Return (X, Y) of the center of cell containing provided text 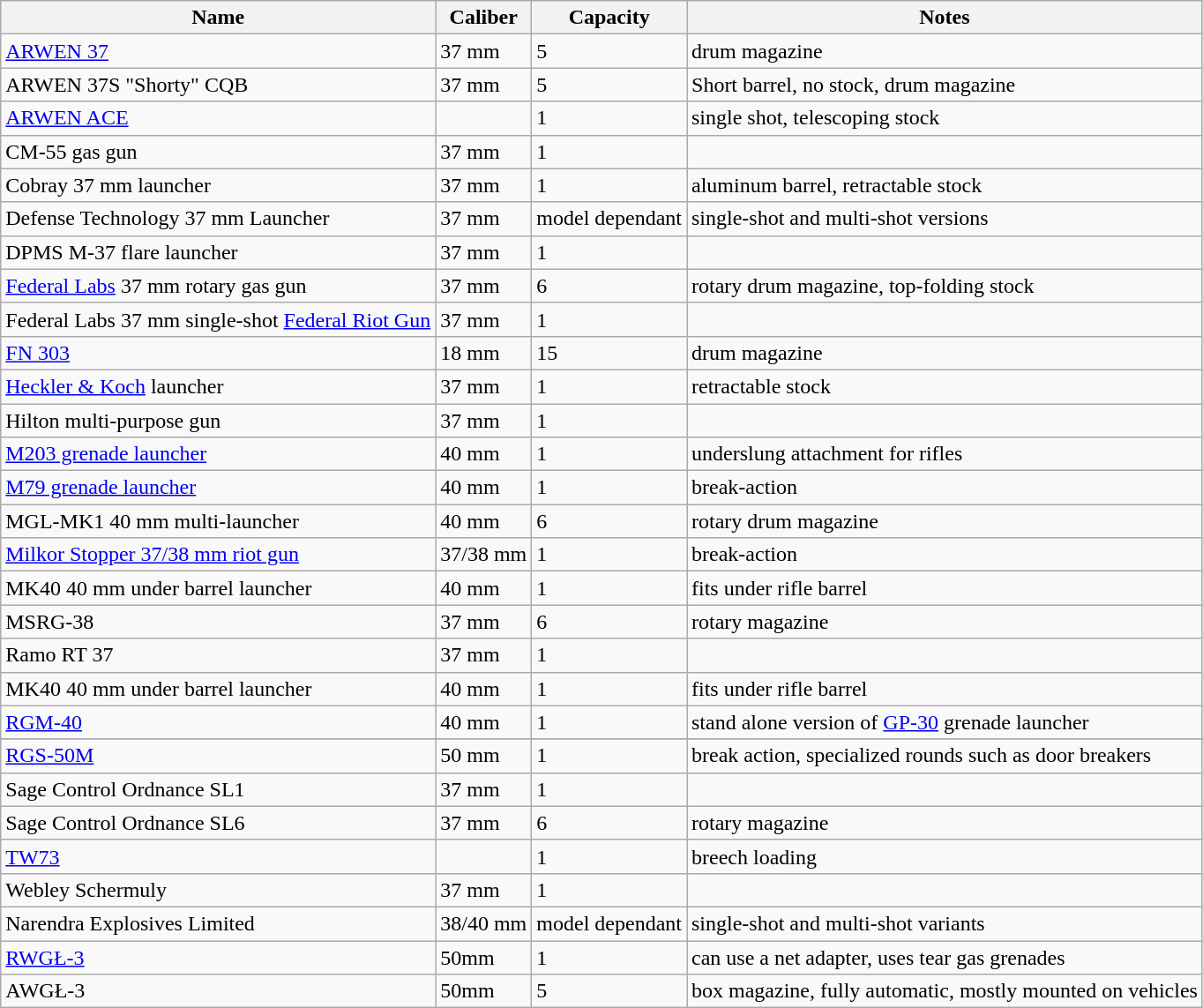
Ramo RT 37 (219, 655)
MGL-MK1 40 mm multi-launcher (219, 521)
RGS-50M (219, 756)
Narendra Explosives Limited (219, 923)
aluminum barrel, retractable stock (944, 185)
ARWEN 37S "Shorty" CQB (219, 85)
18 mm (483, 353)
RGM-40 (219, 722)
50 mm (483, 756)
TW73 (219, 856)
Milkor Stopper 37/38 mm riot gun (219, 555)
single shot, telescoping stock (944, 118)
CM-55 gas gun (219, 152)
Cobray 37 mm launcher (219, 185)
Capacity (609, 18)
Heckler & Koch launcher (219, 386)
Federal Labs 37 mm rotary gas gun (219, 286)
single-shot and multi-shot variants (944, 923)
RWGŁ-3 (219, 957)
ARWEN 37 (219, 51)
Short barrel, no stock, drum magazine (944, 85)
Sage Control Ordnance SL1 (219, 789)
single-shot and multi-shot versions (944, 219)
break action, specialized rounds such as door breakers (944, 756)
Hilton multi-purpose gun (219, 421)
MSRG-38 (219, 622)
FN 303 (219, 353)
rotary drum magazine, top-folding stock (944, 286)
stand alone version of GP-30 grenade launcher (944, 722)
M79 grenade launcher (219, 488)
M203 grenade launcher (219, 454)
breech loading (944, 856)
rotary drum magazine (944, 521)
Sage Control Ordnance SL6 (219, 823)
ARWEN ACE (219, 118)
Caliber (483, 18)
underslung attachment for rifles (944, 454)
Notes (944, 18)
Federal Labs 37 mm single-shot Federal Riot Gun (219, 319)
retractable stock (944, 386)
Webley Schermuly (219, 890)
37/38 mm (483, 555)
15 (609, 353)
DPMS M-37 flare launcher (219, 252)
box magazine, fully automatic, mostly mounted on vehicles (944, 991)
AWGŁ-3 (219, 991)
Name (219, 18)
38/40 mm (483, 923)
can use a net adapter, uses tear gas grenades (944, 957)
Defense Technology 37 mm Launcher (219, 219)
